Find where the given text appears and provide that cell's center as (x, y) coordinate. 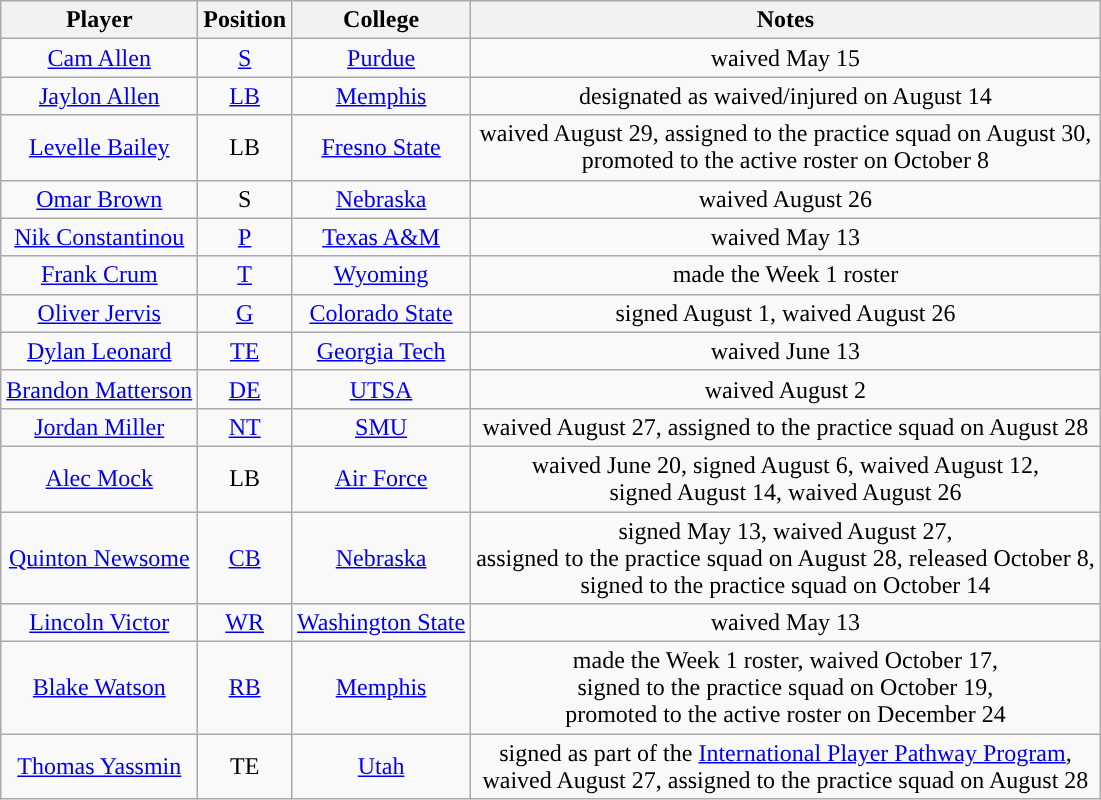
waived August 27, assigned to the practice squad on August 28 (786, 427)
Position (245, 20)
Colorado State (382, 313)
waived June 20, signed August 6, waived August 12,signed August 14, waived August 26 (786, 478)
NT (245, 427)
College (382, 20)
Washington State (382, 623)
DE (245, 389)
Dylan Leonard (100, 351)
SMU (382, 427)
Quinton Newsome (100, 558)
Alec Mock (100, 478)
designated as waived/injured on August 14 (786, 96)
waived August 26 (786, 199)
Georgia Tech (382, 351)
UTSA (382, 389)
made the Week 1 roster (786, 275)
P (245, 237)
CB (245, 558)
Thomas Yassmin (100, 766)
Jordan Miller (100, 427)
waived August 2 (786, 389)
Player (100, 20)
Wyoming (382, 275)
Levelle Bailey (100, 148)
signed May 13, waived August 27,assigned to the practice squad on August 28, released October 8,signed to the practice squad on October 14 (786, 558)
signed as part of the International Player Pathway Program,waived August 27, assigned to the practice squad on August 28 (786, 766)
waived May 15 (786, 58)
Cam Allen (100, 58)
Texas A&M (382, 237)
Air Force (382, 478)
Notes (786, 20)
RB (245, 688)
waived June 13 (786, 351)
Fresno State (382, 148)
waived August 29, assigned to the practice squad on August 30,promoted to the active roster on October 8 (786, 148)
Brandon Matterson (100, 389)
signed August 1, waived August 26 (786, 313)
T (245, 275)
Omar Brown (100, 199)
Oliver Jervis (100, 313)
Lincoln Victor (100, 623)
made the Week 1 roster, waived October 17,signed to the practice squad on October 19,promoted to the active roster on December 24 (786, 688)
Blake Watson (100, 688)
Purdue (382, 58)
Frank Crum (100, 275)
Nik Constantinou (100, 237)
WR (245, 623)
Jaylon Allen (100, 96)
Utah (382, 766)
G (245, 313)
